Extract the [x, y] coordinate from the center of the cell holding the provided text.  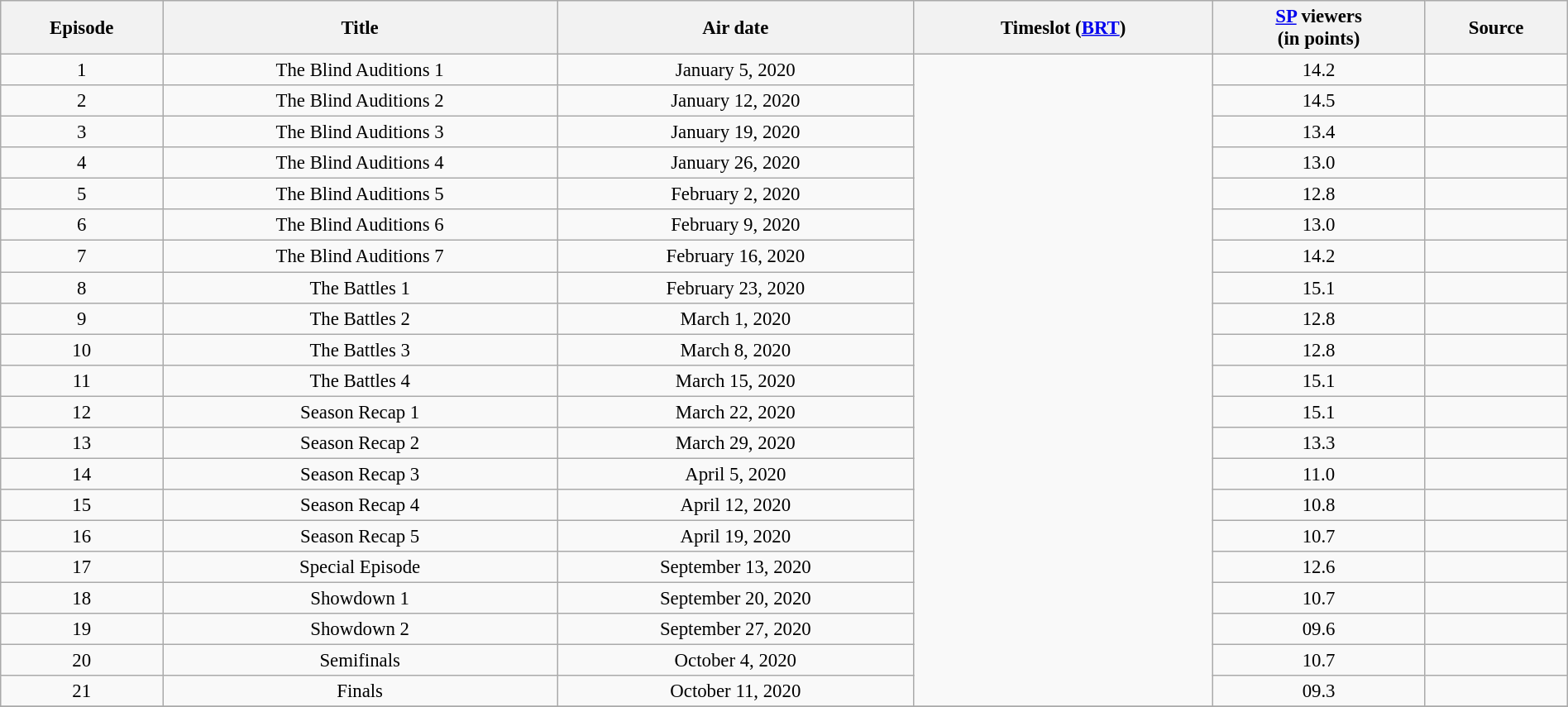
The Battles 4 [361, 380]
The Blind Auditions 6 [361, 226]
7 [82, 256]
2 [82, 101]
January 12, 2020 [736, 101]
15 [82, 505]
Episode [82, 28]
13.3 [1318, 443]
The Battles 1 [361, 288]
12.6 [1318, 567]
September 27, 2020 [736, 629]
Semifinals [361, 661]
April 12, 2020 [736, 505]
8 [82, 288]
12 [82, 412]
The Blind Auditions 3 [361, 132]
4 [82, 163]
September 13, 2020 [736, 567]
10 [82, 350]
11 [82, 380]
18 [82, 599]
September 20, 2020 [736, 599]
Season Recap 4 [361, 505]
Special Episode [361, 567]
The Blind Auditions 1 [361, 70]
Season Recap 2 [361, 443]
3 [82, 132]
Air date [736, 28]
February 2, 2020 [736, 194]
April 5, 2020 [736, 474]
Source [1496, 28]
19 [82, 629]
6 [82, 226]
The Battles 2 [361, 318]
March 15, 2020 [736, 380]
10.8 [1318, 505]
Season Recap 1 [361, 412]
February 9, 2020 [736, 226]
17 [82, 567]
Title [361, 28]
The Blind Auditions 7 [361, 256]
October 11, 2020 [736, 691]
13.4 [1318, 132]
Showdown 2 [361, 629]
April 19, 2020 [736, 536]
October 4, 2020 [736, 661]
16 [82, 536]
Showdown 1 [361, 599]
January 26, 2020 [736, 163]
March 8, 2020 [736, 350]
11.0 [1318, 474]
The Blind Auditions 2 [361, 101]
Timeslot (BRT) [1064, 28]
21 [82, 691]
February 23, 2020 [736, 288]
09.6 [1318, 629]
Season Recap 3 [361, 474]
09.3 [1318, 691]
January 5, 2020 [736, 70]
14 [82, 474]
The Blind Auditions 4 [361, 163]
March 22, 2020 [736, 412]
13 [82, 443]
9 [82, 318]
The Battles 3 [361, 350]
March 29, 2020 [736, 443]
January 19, 2020 [736, 132]
1 [82, 70]
5 [82, 194]
14.5 [1318, 101]
SP viewers(in points) [1318, 28]
20 [82, 661]
The Blind Auditions 5 [361, 194]
February 16, 2020 [736, 256]
Season Recap 5 [361, 536]
March 1, 2020 [736, 318]
Finals [361, 691]
